Find where the given text appears and provide that cell's center as [x, y] coordinate. 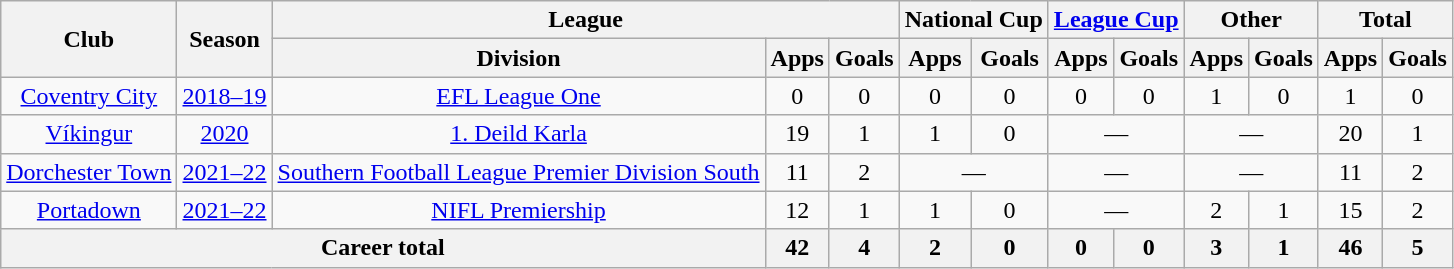
Total [1385, 20]
3 [1216, 248]
2020 [224, 134]
Dorchester Town [89, 172]
League [586, 20]
42 [797, 248]
5 [1418, 248]
Season [224, 39]
Club [89, 39]
Southern Football League Premier Division South [518, 172]
4 [864, 248]
Other [1251, 20]
1. Deild Karla [518, 134]
20 [1350, 134]
15 [1350, 210]
EFL League One [518, 96]
League Cup [1116, 20]
12 [797, 210]
National Cup [974, 20]
19 [797, 134]
Portadown [89, 210]
46 [1350, 248]
Víkingur [89, 134]
NIFL Premiership [518, 210]
Career total [383, 248]
Division [518, 58]
2018–19 [224, 96]
Coventry City [89, 96]
